Extract the [X, Y] coordinate from the center of the cell holding the provided text.  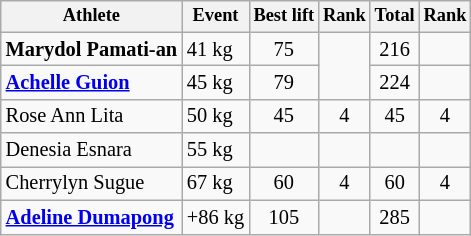
Athlete [92, 16]
79 [284, 82]
45 kg [216, 82]
Marydol Pamati-an [92, 49]
Adeline Dumapong [92, 217]
41 kg [216, 49]
285 [394, 217]
Achelle Guion [92, 82]
Denesia Esnara [92, 150]
+86 kg [216, 217]
50 kg [216, 116]
Event [216, 16]
67 kg [216, 183]
Rose Ann Lita [92, 116]
75 [284, 49]
Cherrylyn Sugue [92, 183]
105 [284, 217]
Best lift [284, 16]
55 kg [216, 150]
Total [394, 16]
216 [394, 49]
224 [394, 82]
